Identify which cell holds the provided text, then report its (X, Y) central coordinate. 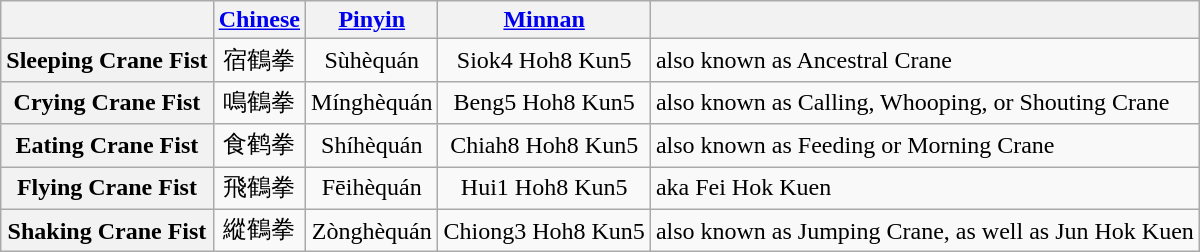
also known as Calling, Whooping, or Shouting Crane (924, 102)
Chiong3 Hoh8 Kun5 (544, 230)
宿鶴拳 (259, 60)
Chinese (259, 20)
飛鶴拳 (259, 188)
縱鶴拳 (259, 230)
Eating Crane Fist (107, 146)
also known as Jumping Crane, as well as Jun Hok Kuen (924, 230)
Flying Crane Fist (107, 188)
Sleeping Crane Fist (107, 60)
鳴鶴拳 (259, 102)
Pinyin (372, 20)
Chiah8 Hoh8 Kun5 (544, 146)
Shaking Crane Fist (107, 230)
Fēihèquán (372, 188)
食鹤拳 (259, 146)
aka Fei Hok Kuen (924, 188)
Shíhèquán (372, 146)
also known as Feeding or Morning Crane (924, 146)
Beng5 Hoh8 Kun5 (544, 102)
Minnan (544, 20)
Hui1 Hoh8 Kun5 (544, 188)
Siok4 Hoh8 Kun5 (544, 60)
Sùhèquán (372, 60)
Crying Crane Fist (107, 102)
also known as Ancestral Crane (924, 60)
Zònghèquán (372, 230)
Mínghèquán (372, 102)
